Identify which cell holds the provided text, then report its [X, Y] central coordinate. 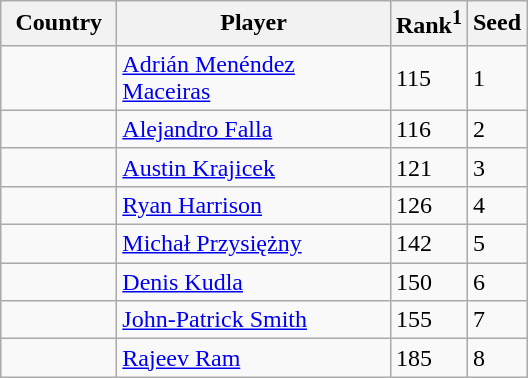
Adrián Menéndez Maceiras [254, 78]
Ryan Harrison [254, 205]
121 [428, 167]
Rajeev Ram [254, 358]
Austin Krajicek [254, 167]
6 [496, 282]
115 [428, 78]
John-Patrick Smith [254, 320]
Denis Kudla [254, 282]
150 [428, 282]
155 [428, 320]
Alejandro Falla [254, 129]
2 [496, 129]
4 [496, 205]
Seed [496, 24]
3 [496, 167]
Rank1 [428, 24]
126 [428, 205]
1 [496, 78]
Country [59, 24]
8 [496, 358]
116 [428, 129]
185 [428, 358]
7 [496, 320]
Player [254, 24]
5 [496, 244]
Michał Przysiężny [254, 244]
142 [428, 244]
